Provide the (X, Y) coordinate of the cell's center where the given text is located.  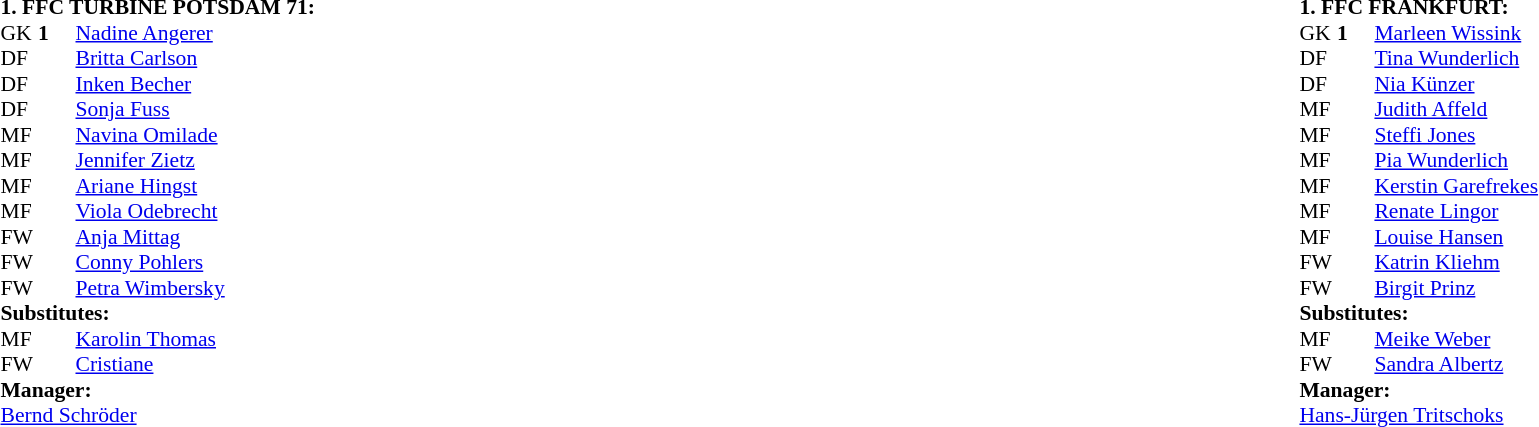
Tina Wunderlich (1456, 59)
Jennifer Zietz (196, 161)
Kerstin Garefrekes (1456, 186)
Britta Carlson (196, 59)
Sandra Albertz (1456, 365)
Karolin Thomas (196, 339)
Marleen Wissink (1456, 33)
Nadine Angerer (196, 33)
Sonja Fuss (196, 109)
Nia Künzer (1456, 84)
Petra Wimbersky (196, 288)
Louise Hansen (1456, 237)
Pia Wunderlich (1456, 161)
Meike Weber (1456, 339)
Conny Pohlers (196, 263)
Viola Odebrecht (196, 211)
Renate Lingor (1456, 211)
Anja Mittag (196, 237)
Navina Omilade (196, 135)
Judith Affeld (1456, 109)
Steffi Jones (1456, 135)
Birgit Prinz (1456, 288)
Inken Becher (196, 84)
Katrin Kliehm (1456, 263)
Ariane Hingst (196, 186)
Cristiane (196, 365)
